Detect which cell encompasses the target text, then output its (x, y) center coordinate. 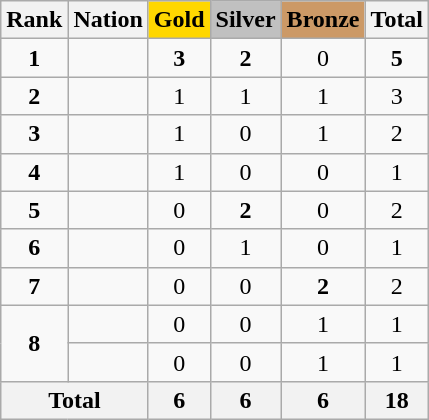
Gold (179, 20)
Rank (34, 20)
7 (34, 286)
Bronze (323, 20)
Nation (108, 20)
18 (397, 400)
Silver (246, 20)
4 (34, 172)
8 (34, 343)
